For the text-containing cell, return its midpoint in (x, y) coordinate format. 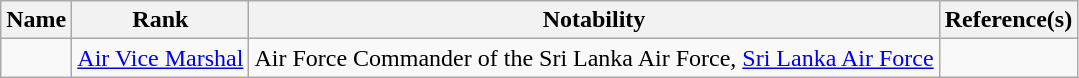
Reference(s) (1008, 20)
Name (36, 20)
Rank (160, 20)
Notability (594, 20)
Air Vice Marshal (160, 58)
Air Force Commander of the Sri Lanka Air Force, Sri Lanka Air Force (594, 58)
